Search for the cell housing the specified text and yield its [X, Y] center coordinate. 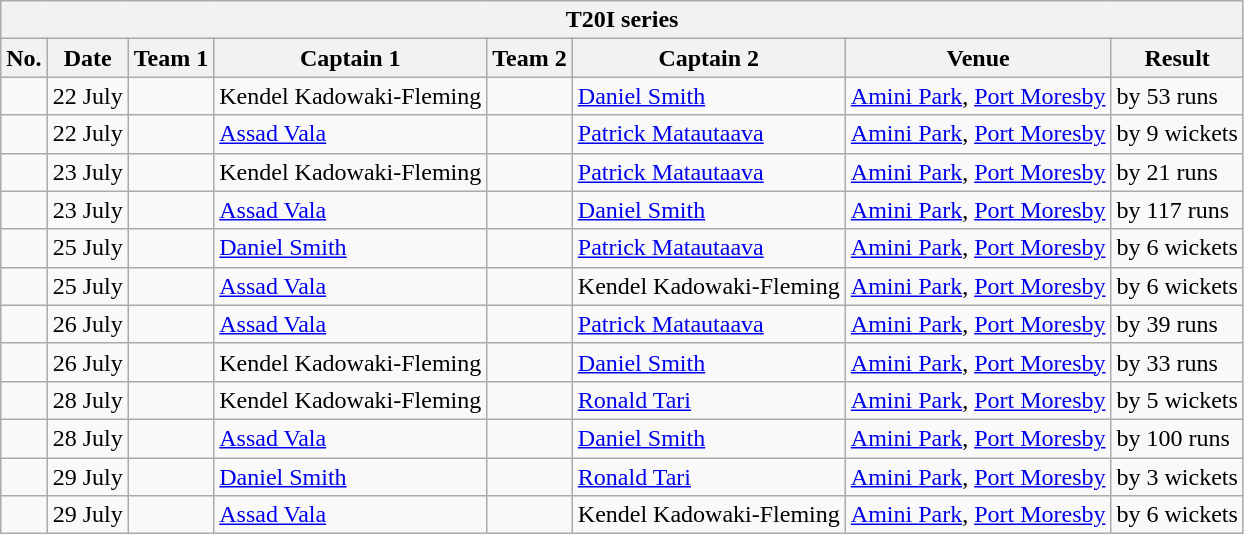
Date [88, 58]
Team 2 [530, 58]
by 39 runs [1177, 324]
T20I series [622, 20]
by 53 runs [1177, 96]
by 3 wickets [1177, 477]
by 117 runs [1177, 210]
No. [24, 58]
by 100 runs [1177, 438]
by 33 runs [1177, 362]
Captain 1 [350, 58]
by 9 wickets [1177, 134]
Result [1177, 58]
Venue [978, 58]
Team 1 [171, 58]
by 5 wickets [1177, 400]
by 21 runs [1177, 172]
Captain 2 [708, 58]
